From the cell containing the given text, extract its center point as [x, y] coordinate. 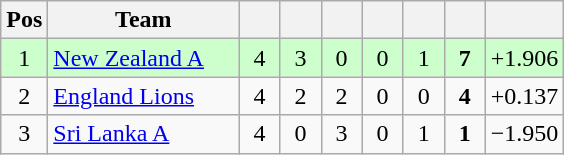
New Zealand A [144, 58]
England Lions [144, 96]
7 [464, 58]
Sri Lanka A [144, 134]
Team [144, 20]
+0.137 [524, 96]
Pos [24, 20]
+1.906 [524, 58]
−1.950 [524, 134]
